Determine the (x, y) coordinate at the center of the cell enclosing the given text.  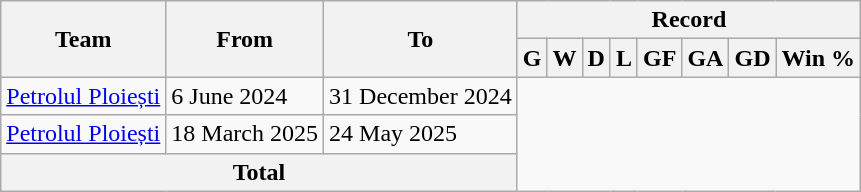
To (421, 39)
W (564, 58)
From (245, 39)
Record (688, 20)
G (532, 58)
24 May 2025 (421, 134)
L (624, 58)
Team (84, 39)
GF (659, 58)
6 June 2024 (245, 96)
GA (706, 58)
18 March 2025 (245, 134)
D (596, 58)
Win % (818, 58)
Total (259, 172)
31 December 2024 (421, 96)
GD (752, 58)
